Scan for the cell matching the given text and deliver its (x, y) coordinate at center. 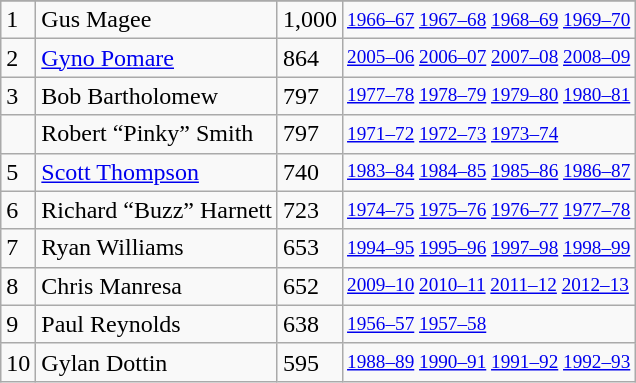
652 (310, 286)
Gylan Dottin (157, 362)
1977–78 1978–79 1979–80 1980–81 (488, 96)
1,000 (310, 20)
Robert “Pinky” Smith (157, 134)
1971–72 1972–73 1973–74 (488, 134)
Scott Thompson (157, 172)
10 (18, 362)
5 (18, 172)
Gyno Pomare (157, 58)
638 (310, 324)
Bob Bartholomew (157, 96)
1994–95 1995–96 1997–98 1998–99 (488, 248)
2 (18, 58)
1956–57 1957–58 (488, 324)
1983–84 1984–85 1985–86 1986–87 (488, 172)
7 (18, 248)
9 (18, 324)
Chris Manresa (157, 286)
Gus Magee (157, 20)
723 (310, 210)
1 (18, 20)
2005–06 2006–07 2007–08 2008–09 (488, 58)
Richard “Buzz” Harnett (157, 210)
6 (18, 210)
3 (18, 96)
8 (18, 286)
595 (310, 362)
Ryan Williams (157, 248)
2009–10 2010–11 2011–12 2012–13 (488, 286)
1988–89 1990–91 1991–92 1992–93 (488, 362)
740 (310, 172)
864 (310, 58)
1966–67 1967–68 1968–69 1969–70 (488, 20)
1974–75 1975–76 1976–77 1977–78 (488, 210)
Paul Reynolds (157, 324)
653 (310, 248)
